Extract the (X, Y) coordinate from the center of the cell holding the provided text.  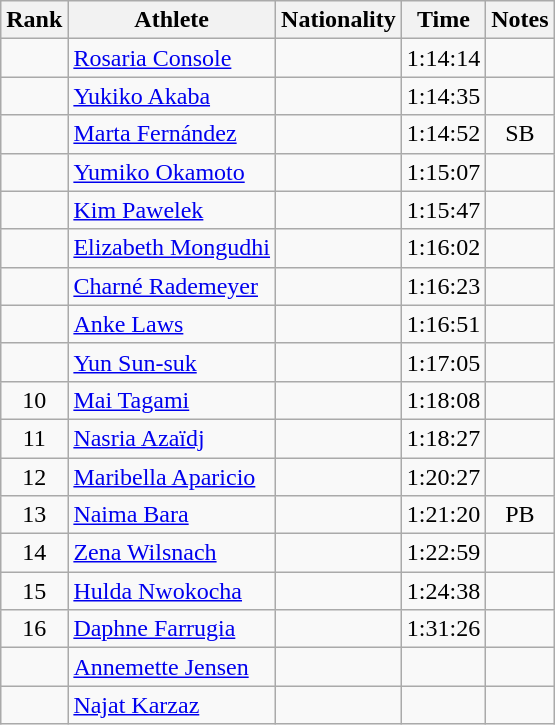
1:31:26 (443, 629)
1:20:27 (443, 477)
1:16:23 (443, 286)
15 (34, 591)
10 (34, 400)
PB (520, 515)
SB (520, 134)
Athlete (172, 20)
1:14:35 (443, 96)
1:14:14 (443, 58)
1:18:27 (443, 438)
1:17:05 (443, 362)
14 (34, 553)
1:24:38 (443, 591)
Najat Karzaz (172, 705)
Elizabeth Mongudhi (172, 248)
1:15:07 (443, 172)
Notes (520, 20)
Annemette Jensen (172, 667)
Anke Laws (172, 324)
1:15:47 (443, 210)
1:18:08 (443, 400)
1:21:20 (443, 515)
1:22:59 (443, 553)
Maribella Aparicio (172, 477)
13 (34, 515)
Zena Wilsnach (172, 553)
Yumiko Okamoto (172, 172)
Nasria Azaïdj (172, 438)
11 (34, 438)
1:16:51 (443, 324)
Yukiko Akaba (172, 96)
Hulda Nwokocha (172, 591)
Time (443, 20)
Kim Pawelek (172, 210)
Yun Sun-suk (172, 362)
Naima Bara (172, 515)
1:16:02 (443, 248)
Marta Fernández (172, 134)
Charné Rademeyer (172, 286)
12 (34, 477)
1:14:52 (443, 134)
Daphne Farrugia (172, 629)
Nationality (339, 20)
16 (34, 629)
Rosaria Console (172, 58)
Mai Tagami (172, 400)
Rank (34, 20)
